Locate the cell with the specified text and output its (X, Y) center coordinate. 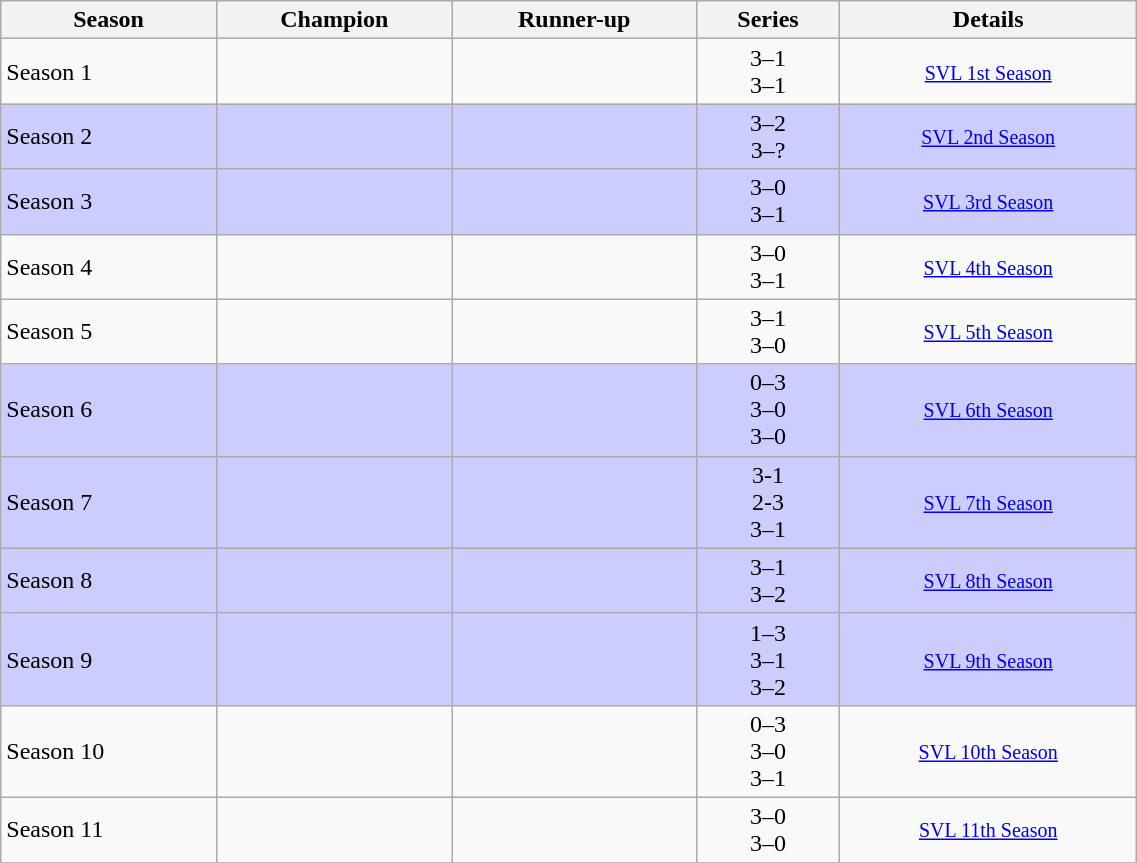
Season 7 (109, 502)
3–03–0 (768, 830)
SVL 6th Season (988, 410)
0–33–03–1 (768, 751)
Season (109, 20)
0–33–03–0 (768, 410)
3–13–2 (768, 580)
Season 5 (109, 332)
SVL 11th Season (988, 830)
Season 1 (109, 72)
Season 8 (109, 580)
SVL 8th Season (988, 580)
3–23–? (768, 136)
Season 9 (109, 659)
SVL 5th Season (988, 332)
Season 3 (109, 202)
Season 11 (109, 830)
3–13–1 (768, 72)
Season 6 (109, 410)
Series (768, 20)
SVL 1st Season (988, 72)
SVL 9th Season (988, 659)
SVL 2nd Season (988, 136)
Season 4 (109, 266)
Details (988, 20)
Runner-up (574, 20)
Season 2 (109, 136)
SVL 10th Season (988, 751)
1–33–13–2 (768, 659)
SVL 7th Season (988, 502)
Season 10 (109, 751)
Champion (334, 20)
3–13–0 (768, 332)
SVL 4th Season (988, 266)
3-12-33–1 (768, 502)
SVL 3rd Season (988, 202)
